Scan for the cell matching the given text and deliver its [X, Y] coordinate at center. 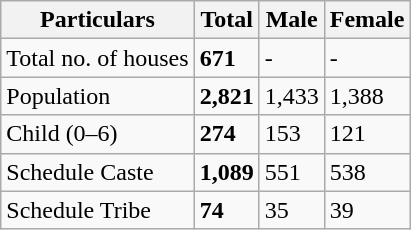
74 [226, 210]
Total [226, 20]
Female [367, 20]
Male [292, 20]
121 [367, 134]
Population [98, 96]
671 [226, 58]
Total no. of houses [98, 58]
538 [367, 172]
Child (0–6) [98, 134]
274 [226, 134]
1,433 [292, 96]
Schedule Tribe [98, 210]
2,821 [226, 96]
1,089 [226, 172]
153 [292, 134]
551 [292, 172]
35 [292, 210]
Schedule Caste [98, 172]
39 [367, 210]
1,388 [367, 96]
Particulars [98, 20]
